Detect which cell encompasses the target text, then output its (x, y) center coordinate. 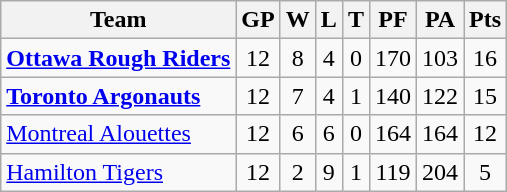
9 (328, 172)
5 (486, 172)
Pts (486, 20)
Hamilton Tigers (118, 172)
W (298, 20)
103 (440, 58)
7 (298, 96)
122 (440, 96)
119 (392, 172)
Toronto Argonauts (118, 96)
Montreal Alouettes (118, 134)
PA (440, 20)
Team (118, 20)
15 (486, 96)
L (328, 20)
170 (392, 58)
GP (258, 20)
16 (486, 58)
8 (298, 58)
Ottawa Rough Riders (118, 58)
2 (298, 172)
PF (392, 20)
140 (392, 96)
T (356, 20)
204 (440, 172)
